From the cell containing the given text, extract its center point as [X, Y] coordinate. 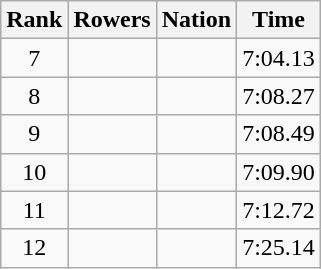
12 [34, 248]
7:04.13 [279, 58]
Time [279, 20]
Nation [196, 20]
7:09.90 [279, 172]
7:08.27 [279, 96]
9 [34, 134]
10 [34, 172]
11 [34, 210]
7:12.72 [279, 210]
Rowers [112, 20]
7:25.14 [279, 248]
Rank [34, 20]
7 [34, 58]
7:08.49 [279, 134]
8 [34, 96]
